For the text-containing cell, return its midpoint in [X, Y] coordinate format. 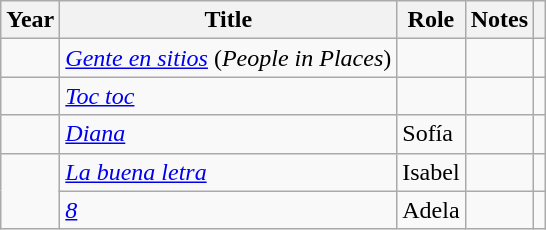
Title [228, 20]
8 [228, 210]
Toc toc [228, 96]
Gente en sitios (People in Places) [228, 58]
Notes [499, 20]
Adela [431, 210]
Diana [228, 134]
La buena letra [228, 172]
Sofía [431, 134]
Isabel [431, 172]
Role [431, 20]
Year [30, 20]
